Pinpoint the cell where the given text exists, returning its (X, Y) midpoint coordinate. 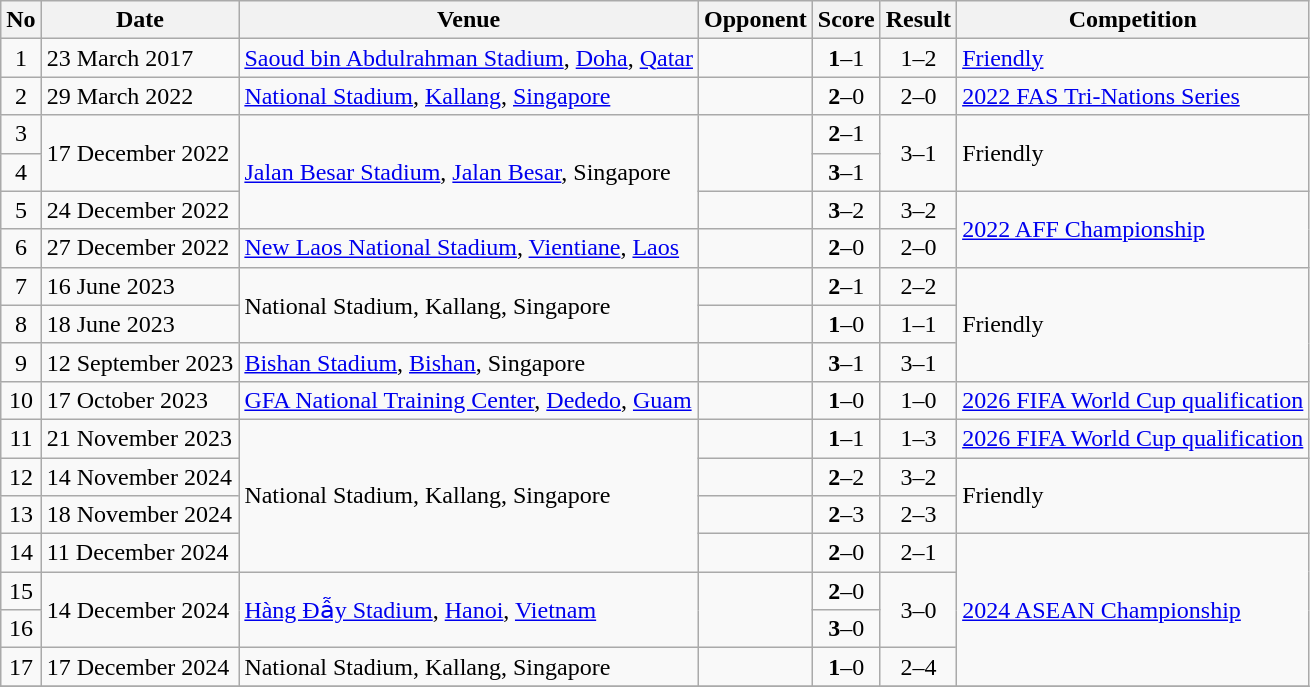
17 October 2023 (140, 400)
Jalan Besar Stadium, Jalan Besar, Singapore (469, 172)
24 December 2022 (140, 210)
17 (21, 667)
Saoud bin Abdulrahman Stadium, Doha, Qatar (469, 58)
2022 AFF Championship (1133, 229)
Result (918, 20)
9 (21, 362)
27 December 2022 (140, 248)
1–2 (918, 58)
Competition (1133, 20)
Bishan Stadium, Bishan, Singapore (469, 362)
17 December 2022 (140, 153)
Venue (469, 20)
Opponent (756, 20)
15 (21, 591)
7 (21, 286)
23 March 2017 (140, 58)
2 (21, 96)
14 December 2024 (140, 610)
1 (21, 58)
12 (21, 477)
18 November 2024 (140, 515)
3 (21, 134)
2–4 (918, 667)
5 (21, 210)
4 (21, 172)
Score (846, 20)
No (21, 20)
8 (21, 324)
12 September 2023 (140, 362)
Hàng Đẫy Stadium, Hanoi, Vietnam (469, 610)
New Laos National Stadium, Vientiane, Laos (469, 248)
13 (21, 515)
14 November 2024 (140, 477)
17 December 2024 (140, 667)
10 (21, 400)
16 (21, 629)
6 (21, 248)
1–3 (918, 438)
29 March 2022 (140, 96)
16 June 2023 (140, 286)
18 June 2023 (140, 324)
2022 FAS Tri-Nations Series (1133, 96)
GFA National Training Center, Dededo, Guam (469, 400)
14 (21, 553)
Date (140, 20)
11 (21, 438)
11 December 2024 (140, 553)
21 November 2023 (140, 438)
2024 ASEAN Championship (1133, 610)
